Extract the [X, Y] coordinate from the center of the cell holding the provided text.  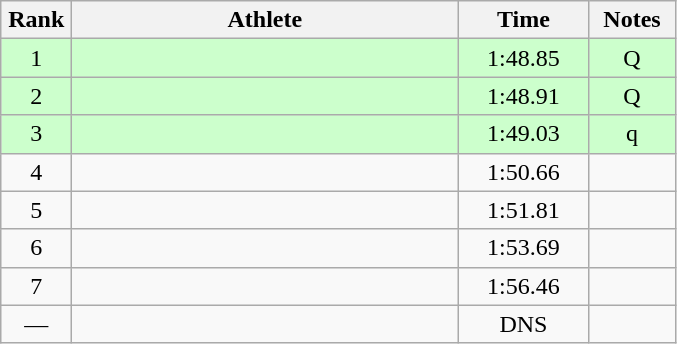
q [632, 134]
1:50.66 [524, 172]
1:51.81 [524, 210]
— [36, 324]
1:56.46 [524, 286]
1:49.03 [524, 134]
5 [36, 210]
Rank [36, 20]
1:53.69 [524, 248]
1 [36, 58]
7 [36, 286]
4 [36, 172]
2 [36, 96]
1:48.91 [524, 96]
Notes [632, 20]
6 [36, 248]
Athlete [265, 20]
Time [524, 20]
3 [36, 134]
DNS [524, 324]
1:48.85 [524, 58]
